Return (X, Y) of the center of cell containing provided text 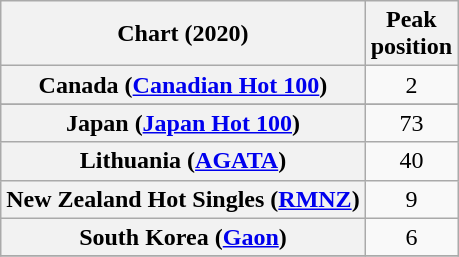
40 (411, 161)
73 (411, 123)
2 (411, 85)
Canada (Canadian Hot 100) (183, 85)
Lithuania (AGATA) (183, 161)
6 (411, 237)
Peakposition (411, 34)
South Korea (Gaon) (183, 237)
Chart (2020) (183, 34)
Japan (Japan Hot 100) (183, 123)
New Zealand Hot Singles (RMNZ) (183, 199)
9 (411, 199)
